Identify which cell holds the provided text, then report its [x, y] central coordinate. 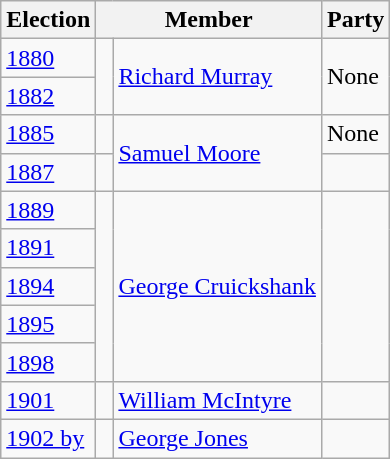
William McIntyre [218, 400]
Election [48, 20]
1882 [48, 96]
George Jones [218, 438]
1885 [48, 134]
1887 [48, 172]
1895 [48, 324]
Richard Murray [218, 77]
1901 [48, 400]
1889 [48, 210]
Party [355, 20]
Samuel Moore [218, 153]
1880 [48, 58]
1894 [48, 286]
1891 [48, 248]
Member [209, 20]
George Cruickshank [218, 286]
1898 [48, 362]
1902 by [48, 438]
